Search for the cell housing the specified text and yield its (x, y) center coordinate. 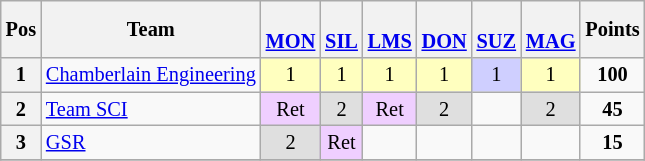
Points (612, 29)
Pos (21, 29)
SIL (342, 29)
MAG (551, 29)
3 (21, 142)
DON (444, 29)
GSR (151, 142)
Team (151, 29)
LMS (390, 29)
100 (612, 75)
SUZ (496, 29)
MON (291, 29)
Team SCI (151, 109)
Chamberlain Engineering (151, 75)
15 (612, 142)
45 (612, 109)
